Locate the cell with the specified text and output its (X, Y) center coordinate. 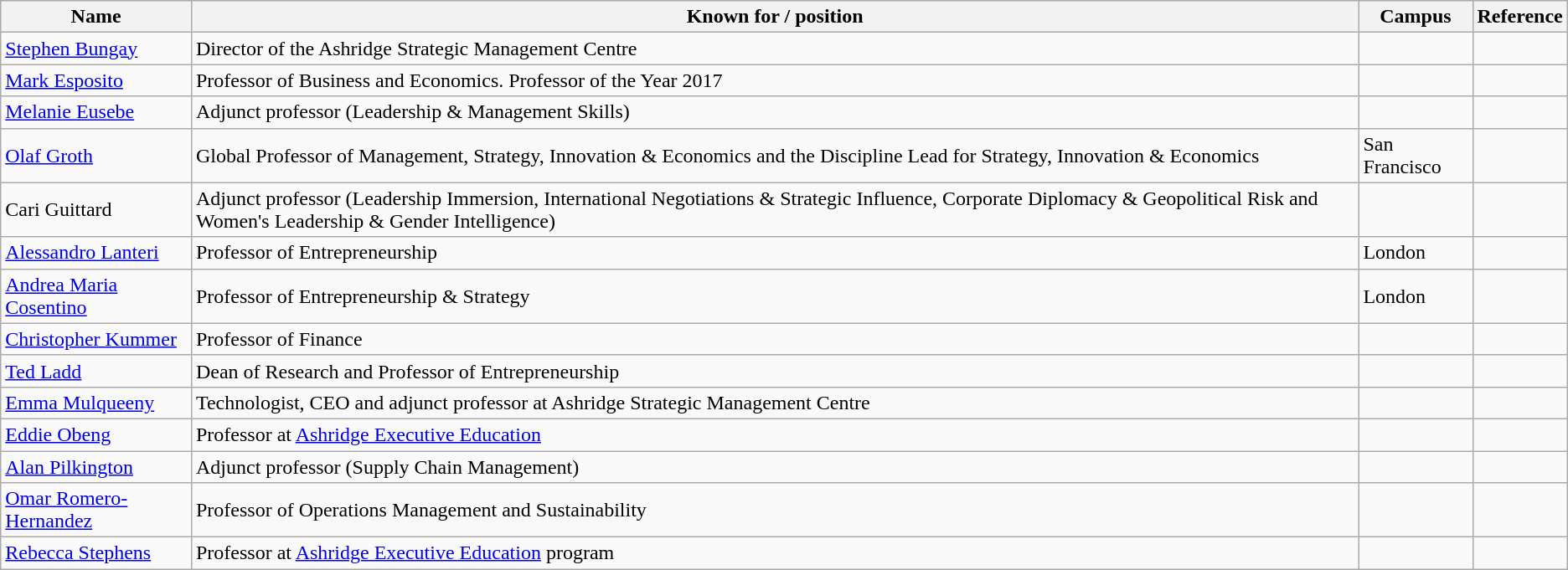
Technologist, CEO and adjunct professor at Ashridge Strategic Management Centre (774, 403)
Campus (1416, 17)
Global Professor of Management, Strategy, Innovation & Economics and the Discipline Lead for Strategy, Innovation & Economics (774, 156)
Omar Romero-Hernandez (96, 511)
Professor of Operations Management and Sustainability (774, 511)
Olaf Groth (96, 156)
Rebecca Stephens (96, 553)
Professor of Entrepreneurship & Strategy (774, 296)
Professor of Entrepreneurship (774, 253)
Director of the Ashridge Strategic Management Centre (774, 49)
Mark Esposito (96, 80)
Professor at Ashridge Executive Education (774, 434)
Professor at Ashridge Executive Education program (774, 553)
Name (96, 17)
San Francisco (1416, 156)
Adjunct professor (Leadership & Management Skills) (774, 112)
Adjunct professor (Supply Chain Management) (774, 466)
Dean of Research and Professor of Entrepreneurship (774, 371)
Andrea Maria Cosentino (96, 296)
Professor of Finance (774, 339)
Known for / position (774, 17)
Christopher Kummer (96, 339)
Alessandro Lanteri (96, 253)
Reference (1519, 17)
Ted Ladd (96, 371)
Professor of Business and Economics. Professor of the Year 2017 (774, 80)
Alan Pilkington (96, 466)
Cari Guittard (96, 209)
Stephen Bungay (96, 49)
Melanie Eusebe (96, 112)
Eddie Obeng (96, 434)
Emma Mulqueeny (96, 403)
